Determine the (x, y) coordinate at the center of the cell enclosing the given text.  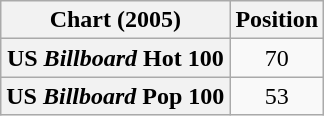
US Billboard Pop 100 (116, 96)
US Billboard Hot 100 (116, 58)
Chart (2005) (116, 20)
70 (277, 58)
53 (277, 96)
Position (277, 20)
